Extract the (x, y) coordinate from the center of the cell holding the provided text.  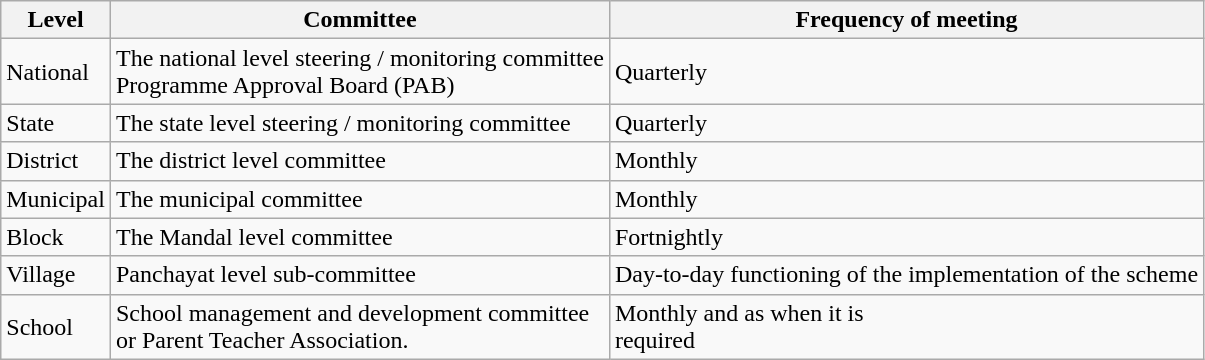
State (56, 123)
Level (56, 20)
The Mandal level committee (360, 237)
School (56, 326)
Frequency of meeting (906, 20)
The national level steering / monitoring committee Programme Approval Board (PAB) (360, 72)
The municipal committee (360, 199)
Committee (360, 20)
Day-to-day functioning of the implementation of the scheme (906, 275)
Village (56, 275)
Municipal (56, 199)
National (56, 72)
Panchayat level sub-committee (360, 275)
School management and development committee or Parent Teacher Association. (360, 326)
Fortnightly (906, 237)
Monthly and as when it isrequired (906, 326)
Block (56, 237)
District (56, 161)
The state level steering / monitoring committee (360, 123)
The district level committee (360, 161)
